Find where the given text appears and provide that cell's center as (x, y) coordinate. 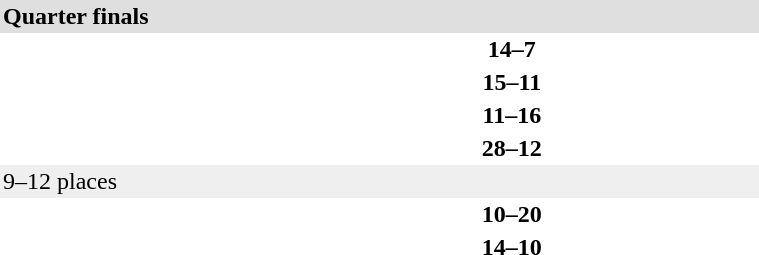
28–12 (512, 148)
15–11 (512, 82)
9–12 places (379, 182)
10–20 (512, 214)
Quarter finals (379, 16)
14–7 (512, 50)
11–16 (512, 116)
